Extract the [X, Y] coordinate from the center of the cell holding the provided text.  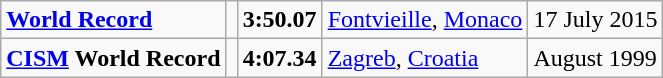
Fontvieille, Monaco [425, 20]
17 July 2015 [596, 20]
CISM World Record [114, 58]
August 1999 [596, 58]
World Record [114, 20]
3:50.07 [280, 20]
Zagreb, Croatia [425, 58]
4:07.34 [280, 58]
